Capture the cell that displays the provided text and extract its [x, y] central coordinate. 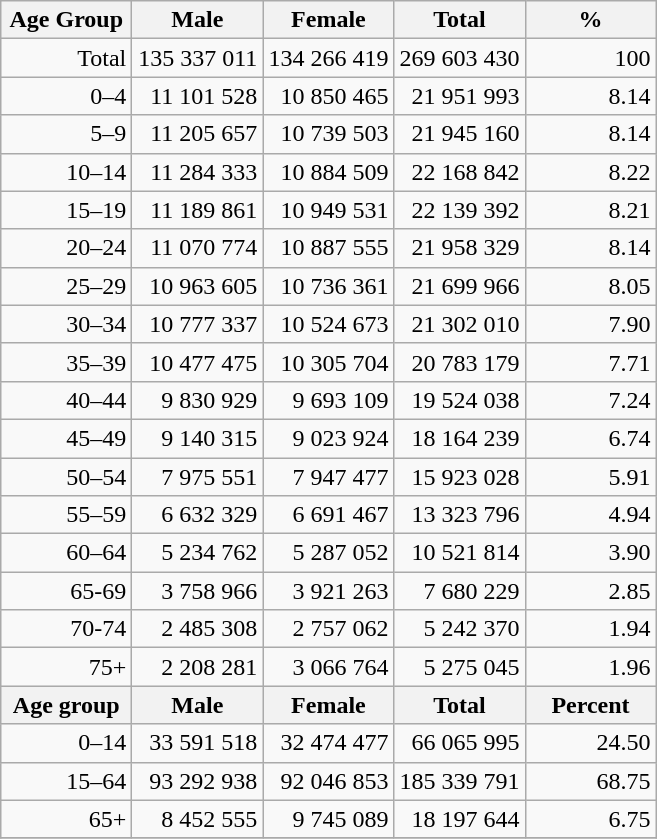
15 923 028 [460, 477]
24.50 [590, 743]
65+ [66, 819]
9 745 089 [328, 819]
5 275 045 [460, 667]
3.90 [590, 553]
10–14 [66, 172]
50–54 [66, 477]
40–44 [66, 400]
8 452 555 [198, 819]
13 323 796 [460, 515]
60–64 [66, 553]
15–19 [66, 210]
3 066 764 [328, 667]
10 777 337 [198, 324]
32 474 477 [328, 743]
10 850 465 [328, 96]
1.96 [590, 667]
10 963 605 [198, 286]
9 023 924 [328, 438]
7.71 [590, 362]
7 975 551 [198, 477]
7 947 477 [328, 477]
5 242 370 [460, 629]
2 485 308 [198, 629]
22 139 392 [460, 210]
3 758 966 [198, 591]
65-69 [66, 591]
92 046 853 [328, 781]
9 140 315 [198, 438]
10 521 814 [460, 553]
6 632 329 [198, 515]
11 205 657 [198, 134]
10 884 509 [328, 172]
Age group [66, 705]
5 287 052 [328, 553]
134 266 419 [328, 58]
8.21 [590, 210]
8.05 [590, 286]
21 945 160 [460, 134]
11 070 774 [198, 248]
10 949 531 [328, 210]
6.74 [590, 438]
21 958 329 [460, 248]
9 693 109 [328, 400]
45–49 [66, 438]
4.94 [590, 515]
7.90 [590, 324]
9 830 929 [198, 400]
10 736 361 [328, 286]
1.94 [590, 629]
10 524 673 [328, 324]
6 691 467 [328, 515]
6.75 [590, 819]
10 887 555 [328, 248]
2.85 [590, 591]
5 234 762 [198, 553]
0–4 [66, 96]
185 339 791 [460, 781]
100 [590, 58]
30–34 [66, 324]
Percent [590, 705]
10 739 503 [328, 134]
33 591 518 [198, 743]
7.24 [590, 400]
% [590, 20]
20 783 179 [460, 362]
10 305 704 [328, 362]
22 168 842 [460, 172]
21 699 966 [460, 286]
25–29 [66, 286]
70-74 [66, 629]
20–24 [66, 248]
19 524 038 [460, 400]
2 208 281 [198, 667]
10 477 475 [198, 362]
5.91 [590, 477]
11 189 861 [198, 210]
11 101 528 [198, 96]
93 292 938 [198, 781]
18 164 239 [460, 438]
66 065 995 [460, 743]
21 951 993 [460, 96]
269 603 430 [460, 58]
8.22 [590, 172]
55–59 [66, 515]
75+ [66, 667]
0–14 [66, 743]
135 337 011 [198, 58]
68.75 [590, 781]
3 921 263 [328, 591]
5–9 [66, 134]
21 302 010 [460, 324]
7 680 229 [460, 591]
18 197 644 [460, 819]
35–39 [66, 362]
15–64 [66, 781]
Age Group [66, 20]
11 284 333 [198, 172]
2 757 062 [328, 629]
